Capture the cell that displays the provided text and extract its [X, Y] central coordinate. 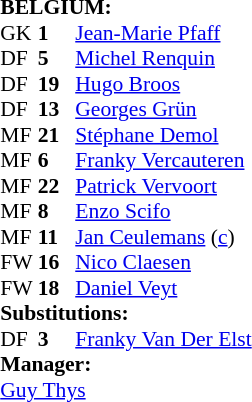
13 [57, 109]
Hugo Broos [163, 84]
Michel Renquin [163, 59]
Stéphane Demol [163, 135]
22 [57, 186]
21 [57, 135]
Manager: [126, 365]
Jan Ceulemans (c) [163, 237]
6 [57, 161]
Nico Claesen [163, 263]
19 [57, 84]
8 [57, 211]
18 [57, 288]
Patrick Vervoort [163, 186]
16 [57, 263]
Daniel Veyt [163, 288]
Franky Vercauteren [163, 161]
Substitutions: [126, 313]
Georges Grün [163, 109]
1 [57, 33]
5 [57, 59]
Franky Van Der Elst [163, 339]
GK [19, 33]
11 [57, 237]
Jean-Marie Pfaff [163, 33]
3 [57, 339]
Enzo Scifo [163, 211]
